Search for the cell housing the specified text and yield its (X, Y) center coordinate. 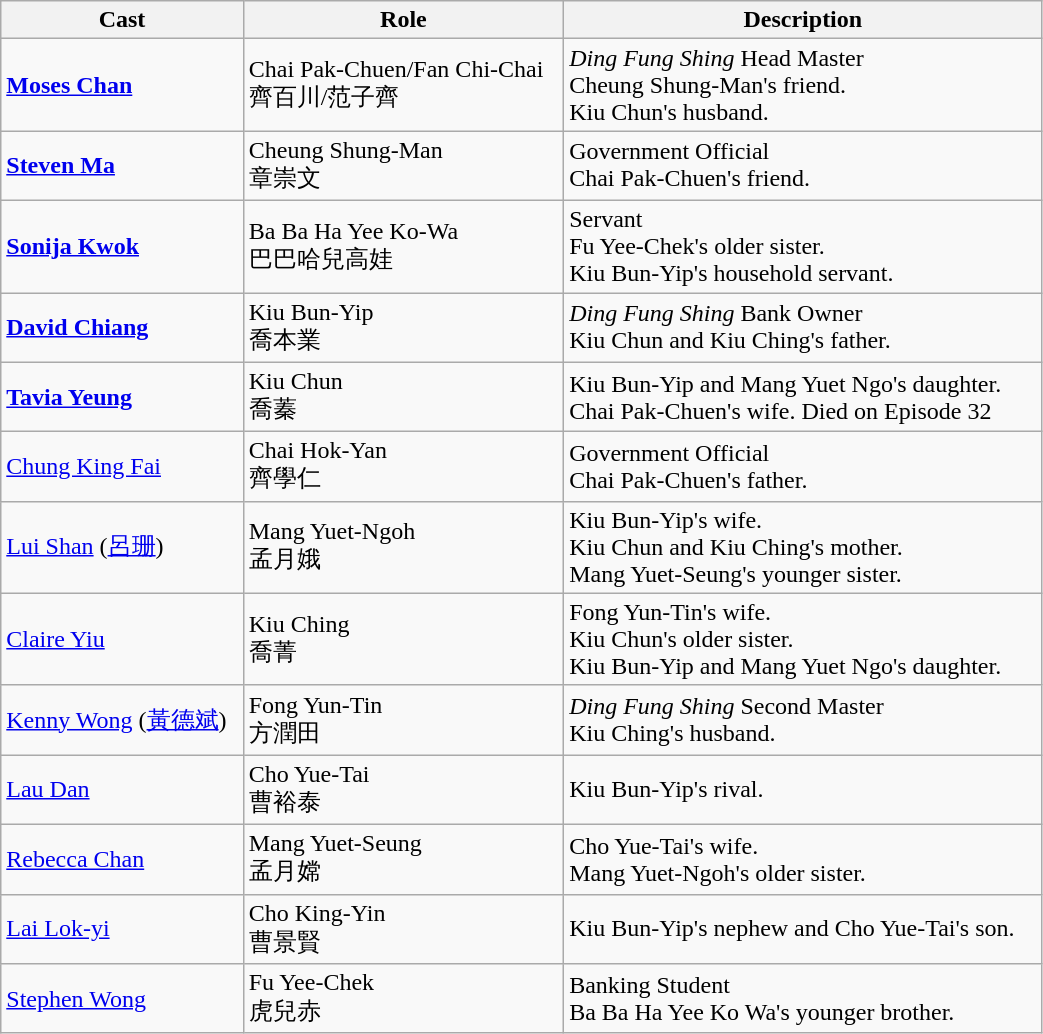
Steven Ma (122, 166)
Fu Yee-Chek 虎兒赤 (403, 999)
Fong Yun-Tin 方潤田 (403, 720)
Lai Lok-yi (122, 929)
Moses Chan (122, 85)
Chung King Fai (122, 467)
Tavia Yeung (122, 397)
Role (403, 20)
David Chiang (122, 327)
Chai Hok-Yan 齊學仁 (403, 467)
Claire Yiu (122, 639)
Kiu Bun-Yip's rival. (803, 790)
Cho Yue-Tai's wife. Mang Yuet-Ngoh's older sister. (803, 859)
Mang Yuet-Ngoh 孟月娥 (403, 547)
Cho Yue-Tai 曹裕泰 (403, 790)
Kiu Bun-Yip's nephew and Cho Yue-Tai's son. (803, 929)
Government Official Chai Pak-Chuen's father. (803, 467)
Lau Dan (122, 790)
Lui Shan (呂珊) (122, 547)
Kiu Bun-Yip 喬本業 (403, 327)
Fong Yun-Tin's wife. Kiu Chun's older sister. Kiu Bun-Yip and Mang Yuet Ngo's daughter. (803, 639)
Cast (122, 20)
Kiu Ching 喬菁 (403, 639)
Kiu Bun-Yip and Mang Yuet Ngo's daughter. Chai Pak-Chuen's wife. Died on Episode 32 (803, 397)
Rebecca Chan (122, 859)
Cheung Shung-Man 章崇文 (403, 166)
Kenny Wong (黃德斌) (122, 720)
Cho King-Yin 曹景賢 (403, 929)
Government Official Chai Pak-Chuen's friend. (803, 166)
Kiu Bun-Yip's wife. Kiu Chun and Kiu Ching's mother. Mang Yuet-Seung's younger sister. (803, 547)
Ba Ba Ha Yee Ko-Wa 巴巴哈兒高娃 (403, 246)
Ding Fung Shing Second Master Kiu Ching's husband. (803, 720)
Mang Yuet-Seung 孟月嫦 (403, 859)
Servant Fu Yee-Chek's older sister. Kiu Bun-Yip's household servant. (803, 246)
Chai Pak-Chuen/Fan Chi-Chai 齊百川/范子齊 (403, 85)
Ding Fung Shing Head Master Cheung Shung-Man's friend. Kiu Chun's husband. (803, 85)
Description (803, 20)
Stephen Wong (122, 999)
Banking Student Ba Ba Ha Yee Ko Wa's younger brother. (803, 999)
Ding Fung Shing Bank Owner Kiu Chun and Kiu Ching's father. (803, 327)
Sonija Kwok (122, 246)
Kiu Chun 喬蓁 (403, 397)
